Provide the (X, Y) coordinate of the cell's center where the given text is located.  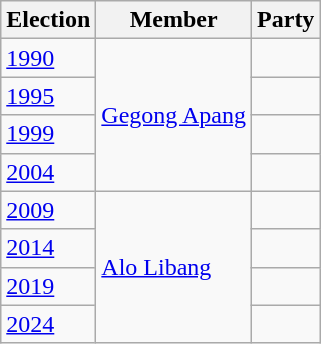
1995 (48, 96)
Gegong Apang (174, 115)
2009 (48, 210)
1990 (48, 58)
2019 (48, 286)
1999 (48, 134)
2024 (48, 324)
Alo Libang (174, 267)
Member (174, 20)
Election (48, 20)
2004 (48, 172)
2014 (48, 248)
Party (286, 20)
